Detect which cell encompasses the target text, then output its [X, Y] center coordinate. 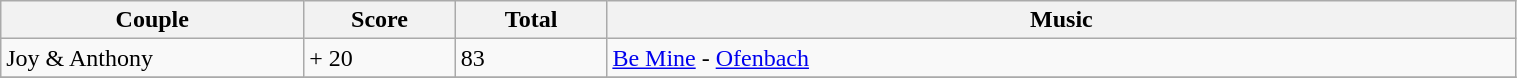
+ 20 [380, 58]
Couple [152, 20]
83 [531, 58]
Score [380, 20]
Total [531, 20]
Be Mine - Ofenbach [1062, 58]
Joy & Anthony [152, 58]
Music [1062, 20]
